Determine the [X, Y] coordinate at the center of the cell enclosing the given text.  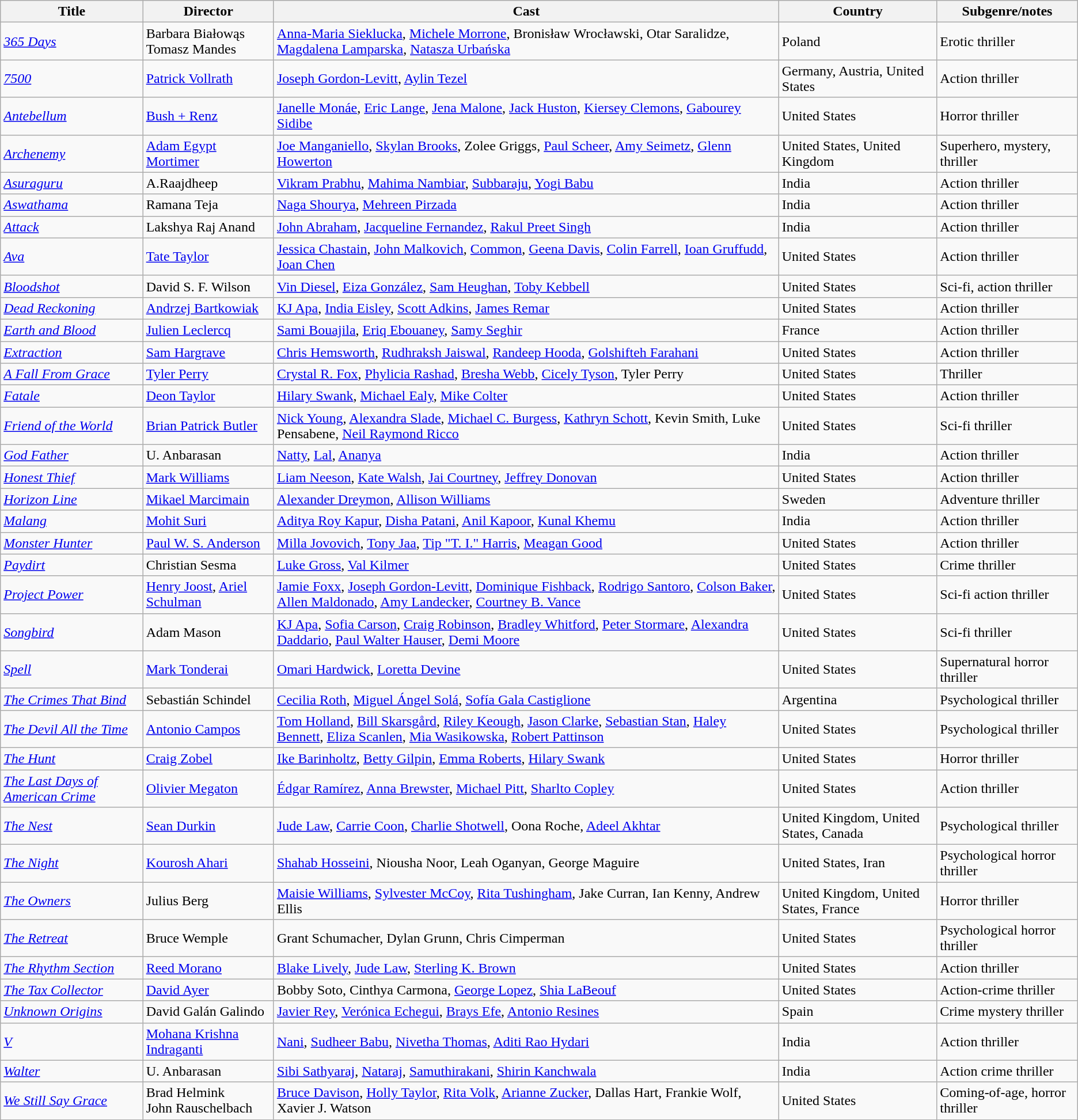
KJ Apa, Sofia Carson, Craig Robinson, Bradley Whitford, Peter Stormare, Alexandra Daddario, Paul Walter Hauser, Demi Moore [526, 632]
Javier Rey, Verónica Echegui, Brays Efe, Antonio Resines [526, 1012]
Crystal R. Fox, Phylicia Rashad, Bresha Webb, Cicely Tyson, Tyler Perry [526, 374]
Reed Morano [208, 968]
Olivier Megaton [208, 788]
Aditya Roy Kapur, Disha Patani, Anil Kapoor, Kunal Khemu [526, 521]
Milla Jovovich, Tony Jaa, Tip "T. I." Harris, Meagan Good [526, 543]
Attack [71, 227]
God Father [71, 455]
Germany, Austria, United States [857, 78]
Paydirt [71, 565]
Mohit Suri [208, 521]
Adventure thriller [1007, 499]
David Galán Galindo [208, 1012]
Asuraguru [71, 183]
A Fall From Grace [71, 374]
Crime thriller [1007, 565]
V [71, 1041]
United States, Iran [857, 864]
United Kingdom, United States, Canada [857, 826]
Sebastián Schindel [208, 699]
Julien Leclercq [208, 330]
Earth and Blood [71, 330]
Action-crime thriller [1007, 990]
Mark Tonderai [208, 669]
Vikram Prabhu, Mahima Nambiar, Subbaraju, Yogi Babu [526, 183]
Mark Williams [208, 477]
The Rhythm Section [71, 968]
David S. F. Wilson [208, 286]
We Still Say Grace [71, 1101]
Country [857, 12]
Édgar Ramírez, Anna Brewster, Michael Pitt, Sharlto Copley [526, 788]
365 Days [71, 41]
Jamie Foxx, Joseph Gordon-Levitt, Dominique Fishback, Rodrigo Santoro, Colson Baker, Allen Maldonado, Amy Landecker, Courtney B. Vance [526, 594]
David Ayer [208, 990]
Argentina [857, 699]
Ava [71, 257]
The Hunt [71, 758]
Bobby Soto, Cinthya Carmona, George Lopez, Shia LaBeouf [526, 990]
Ike Barinholtz, Betty Gilpin, Emma Roberts, Hilary Swank [526, 758]
Poland [857, 41]
United Kingdom, United States, France [857, 901]
Omari Hardwick, Loretta Devine [526, 669]
Erotic thriller [1007, 41]
Sibi Sathyaraj, Nataraj, Samuthirakani, Shirin Kanchwala [526, 1071]
Mohana Krishna Indraganti [208, 1041]
Unknown Origins [71, 1012]
John Abraham, Jacqueline Fernandez, Rakul Preet Singh [526, 227]
Natty, Lal, Ananya [526, 455]
Bruce Wemple [208, 939]
Sam Hargrave [208, 352]
Sean Durkin [208, 826]
Brian Patrick Butler [208, 426]
Monster Hunter [71, 543]
The Retreat [71, 939]
Walter [71, 1071]
Cast [526, 12]
France [857, 330]
Action crime thriller [1007, 1071]
Blake Lively, Jude Law, Sterling K. Brown [526, 968]
Sci-fi action thriller [1007, 594]
Nani, Sudheer Babu, Nivetha Thomas, Aditi Rao Hydari [526, 1041]
KJ Apa, India Eisley, Scott Adkins, James Remar [526, 308]
Extraction [71, 352]
Spell [71, 669]
Thriller [1007, 374]
Superhero, mystery, thriller [1007, 153]
The Crimes That Bind [71, 699]
Crime mystery thriller [1007, 1012]
Malang [71, 521]
Christian Sesma [208, 565]
Project Power [71, 594]
Kourosh Ahari [208, 864]
Julius Berg [208, 901]
Honest Thief [71, 477]
Vin Diesel, Eiza González, Sam Heughan, Toby Kebbell [526, 286]
Lakshya Raj Anand [208, 227]
The Last Days of American Crime [71, 788]
The Devil All the Time [71, 729]
Sci-fi, action thriller [1007, 286]
Jude Law, Carrie Coon, Charlie Shotwell, Oona Roche, Adeel Akhtar [526, 826]
Subgenre/notes [1007, 12]
Tom Holland, Bill Skarsgård, Riley Keough, Jason Clarke, Sebastian Stan, Haley Bennett, Eliza Scanlen, Mia Wasikowska, Robert Pattinson [526, 729]
Coming-of-age, horror thriller [1007, 1101]
Sami Bouajila, Eriq Ebouaney, Samy Seghir [526, 330]
Friend of the World [71, 426]
Joe Manganiello, Skylan Brooks, Zolee Griggs, Paul Scheer, Amy Seimetz, Glenn Howerton [526, 153]
Bruce Davison, Holly Taylor, Rita Volk, Arianne Zucker, Dallas Hart, Frankie Wolf, Xavier J. Watson [526, 1101]
Bloodshot [71, 286]
7500 [71, 78]
The Night [71, 864]
Antebellum [71, 116]
Tyler Perry [208, 374]
Joseph Gordon-Levitt, Aylin Tezel [526, 78]
Patrick Vollrath [208, 78]
Craig Zobel [208, 758]
Bush + Renz [208, 116]
Deon Taylor [208, 396]
Spain [857, 1012]
Adam Mason [208, 632]
Anna-Maria Sieklucka, Michele Morrone, Bronisław Wrocławski, Otar Saralidze, Magdalena Lamparska, Natasza Urbańska [526, 41]
Aswathama [71, 205]
The Nest [71, 826]
Antonio Campos [208, 729]
Henry Joost, Ariel Schulman [208, 594]
Luke Gross, Val Kilmer [526, 565]
Hilary Swank, Michael Ealy, Mike Colter [526, 396]
Title [71, 12]
A.Raajdheep [208, 183]
Paul W. S. Anderson [208, 543]
United States, United Kingdom [857, 153]
Dead Reckoning [71, 308]
Director [208, 12]
The Tax Collector [71, 990]
The Owners [71, 901]
Shahab Hosseini, Niousha Noor, Leah Oganyan, George Maguire [526, 864]
Barbara BiałowąsTomasz Mandes [208, 41]
Sweden [857, 499]
Maisie Williams, Sylvester McCoy, Rita Tushingham, Jake Curran, Ian Kenny, Andrew Ellis [526, 901]
Jessica Chastain, John Malkovich, Common, Geena Davis, Colin Farrell, Ioan Gruffudd, Joan Chen [526, 257]
Andrzej Bartkowiak [208, 308]
Mikael Marcimain [208, 499]
Brad HelminkJohn Rauschelbach [208, 1101]
Chris Hemsworth, Rudhraksh Jaiswal, Randeep Hooda, Golshifteh Farahani [526, 352]
Tate Taylor [208, 257]
Songbird [71, 632]
Janelle Monáe, Eric Lange, Jena Malone, Jack Huston, Kiersey Clemons, Gabourey Sidibe [526, 116]
Fatale [71, 396]
Alexander Dreymon, Allison Williams [526, 499]
Ramana Teja [208, 205]
Naga Shourya, Mehreen Pirzada [526, 205]
Horizon Line [71, 499]
Archenemy [71, 153]
Liam Neeson, Kate Walsh, Jai Courtney, Jeffrey Donovan [526, 477]
Supernatural horror thriller [1007, 669]
Adam Egypt Mortimer [208, 153]
Grant Schumacher, Dylan Grunn, Chris Cimperman [526, 939]
Cecilia Roth, Miguel Ángel Solá, Sofía Gala Castiglione [526, 699]
Nick Young, Alexandra Slade, Michael C. Burgess, Kathryn Schott, Kevin Smith, Luke Pensabene, Neil Raymond Ricco [526, 426]
